Output the [x, y] coordinate of the center of the cell containing the given text.  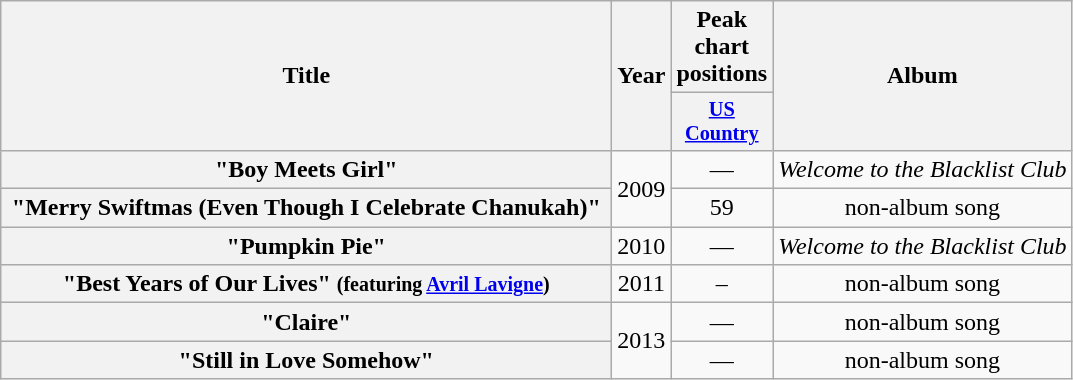
2010 [642, 246]
Album [922, 76]
59 [722, 208]
US Country [722, 122]
– [722, 284]
2011 [642, 284]
"Pumpkin Pie" [306, 246]
2013 [642, 341]
"Boy Meets Girl" [306, 169]
2009 [642, 188]
"Claire" [306, 322]
Peak chart positions [722, 47]
"Still in Love Somehow" [306, 360]
"Best Years of Our Lives" (featuring Avril Lavigne) [306, 284]
Year [642, 76]
Title [306, 76]
"Merry Swiftmas (Even Though I Celebrate Chanukah)" [306, 208]
